Pinpoint the cell where the given text exists, returning its (X, Y) midpoint coordinate. 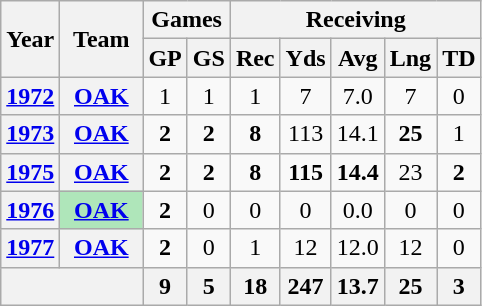
13.7 (358, 286)
18 (255, 286)
9 (165, 286)
1972 (30, 96)
1975 (30, 172)
Yds (306, 58)
247 (306, 286)
GS (208, 58)
113 (306, 134)
Year (30, 39)
7.0 (358, 96)
115 (306, 172)
5 (208, 286)
Lng (410, 58)
1976 (30, 210)
TD (459, 58)
Receiving (356, 20)
14.4 (358, 172)
Rec (255, 58)
1977 (30, 248)
Games (186, 20)
Avg (358, 58)
12.0 (358, 248)
3 (459, 286)
23 (410, 172)
14.1 (358, 134)
1973 (30, 134)
0.0 (358, 210)
GP (165, 58)
Team (102, 39)
